Capture the cell that displays the provided text and extract its (x, y) central coordinate. 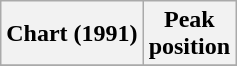
Peakposition (189, 34)
Chart (1991) (72, 34)
